Locate the cell with the specified text and output its [x, y] center coordinate. 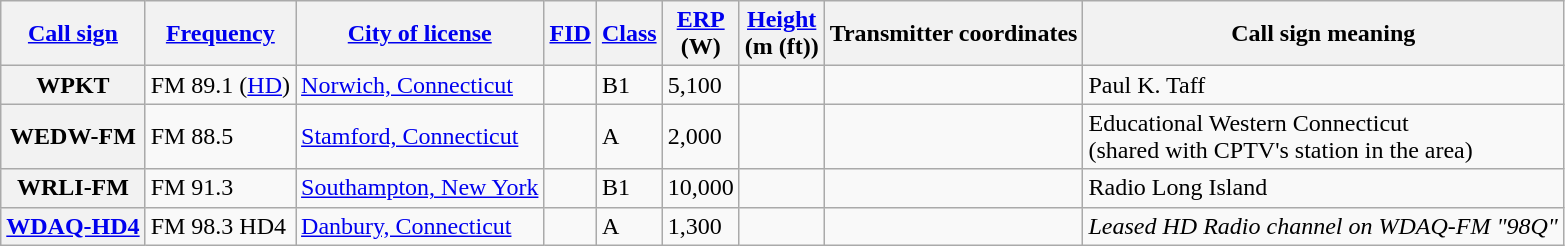
2,000 [700, 136]
WEDW-FM [73, 136]
Educational Western Connecticut(shared with CPTV's station in the area) [1323, 136]
5,100 [700, 85]
1,300 [700, 226]
Southampton, New York [420, 188]
Norwich, Connecticut [420, 85]
Class [629, 34]
FM 89.1 (HD) [220, 85]
FM 88.5 [220, 136]
Radio Long Island [1323, 188]
WPKT [73, 85]
FM 91.3 [220, 188]
Frequency [220, 34]
City of license [420, 34]
FM 98.3 HD4 [220, 226]
Danbury, Connecticut [420, 226]
10,000 [700, 188]
Call sign [73, 34]
WRLI-FM [73, 188]
FID [570, 34]
Paul K. Taff [1323, 85]
Leased HD Radio channel on WDAQ-FM "98Q" [1323, 226]
WDAQ-HD4 [73, 226]
ERP(W) [700, 34]
Call sign meaning [1323, 34]
Height(m (ft)) [782, 34]
Transmitter coordinates [954, 34]
Stamford, Connecticut [420, 136]
